Locate the cell with the specified text and output its [X, Y] center coordinate. 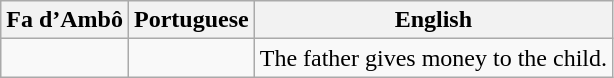
Portuguese [191, 20]
The father gives money to the child. [433, 58]
Fa d’Ambô [65, 20]
English [433, 20]
